Identify which cell holds the provided text, then report its (X, Y) central coordinate. 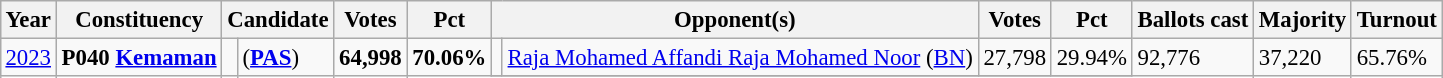
Turnout (1396, 20)
Candidate (278, 20)
27,798 (1014, 57)
Year (28, 20)
Ballots cast (1192, 20)
37,220 (1303, 57)
29.94% (1092, 57)
92,776 (1192, 57)
Constituency (139, 20)
Raja Mohamed Affandi Raja Mohamed Noor (BN) (740, 57)
65.76% (1396, 57)
64,998 (370, 57)
(PAS) (286, 57)
Majority (1303, 20)
Opponent(s) (735, 20)
2023 (28, 57)
P040 Kemaman (139, 57)
70.06% (450, 57)
